Output the (X, Y) coordinate of the center of the cell containing the given text.  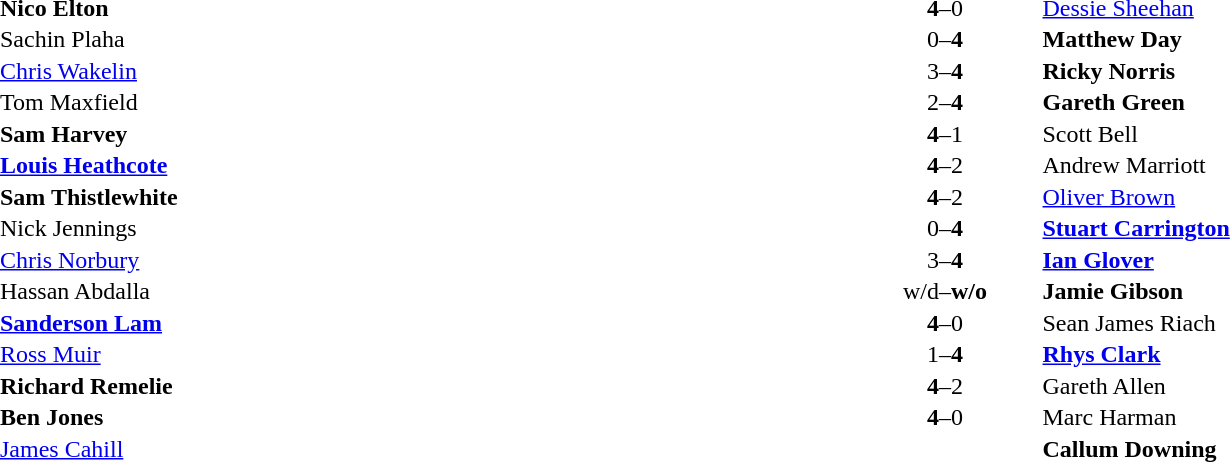
4–1 (944, 134)
w/d–w/o (944, 291)
2–4 (944, 103)
1–4 (944, 355)
